Return (x, y) of the center of cell containing provided text 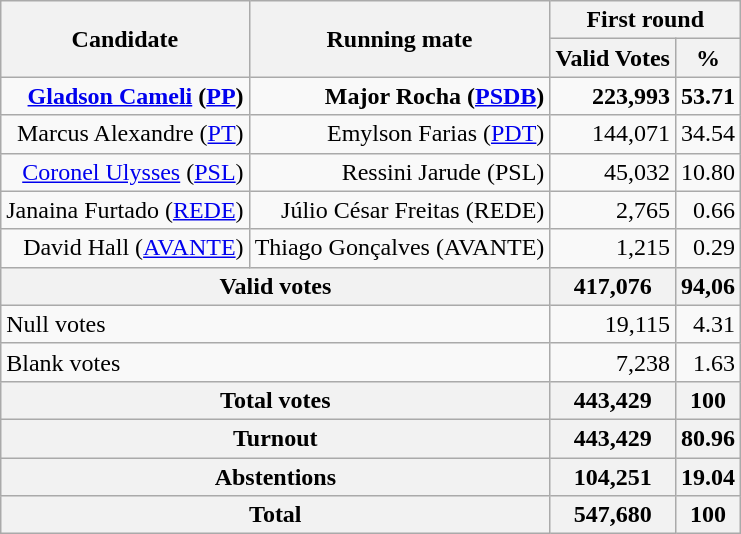
2,765 (613, 210)
Blank votes (276, 362)
417,076 (613, 286)
0.66 (708, 210)
53.71 (708, 96)
0.29 (708, 248)
Candidate (125, 39)
Júlio César Freitas (REDE) (400, 210)
Ressini Jarude (PSL) (400, 172)
10.80 (708, 172)
19,115 (613, 324)
1.63 (708, 362)
80.96 (708, 438)
David Hall (AVANTE) (125, 248)
144,071 (613, 134)
19.04 (708, 477)
94,06 (708, 286)
Coronel Ulysses (PSL) (125, 172)
Turnout (276, 438)
% (708, 58)
First round (646, 20)
4.31 (708, 324)
Gladson Cameli (PP) (125, 96)
Thiago Gonçalves (AVANTE) (400, 248)
34.54 (708, 134)
7,238 (613, 362)
Valid votes (276, 286)
Marcus Alexandre (PT) (125, 134)
223,993 (613, 96)
Total (276, 515)
1,215 (613, 248)
Emylson Farias (PDT) (400, 134)
Abstentions (276, 477)
Total votes (276, 400)
45,032 (613, 172)
Janaina Furtado (REDE) (125, 210)
Null votes (276, 324)
Running mate (400, 39)
Valid Votes (613, 58)
547,680 (613, 515)
104,251 (613, 477)
Major Rocha (PSDB) (400, 96)
